Return the [X, Y] coordinate for the center point of the cell that contains the specified text.  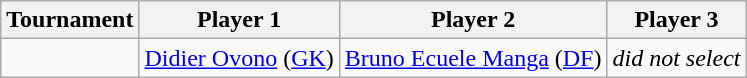
Player 2 [473, 20]
did not select [676, 58]
Didier Ovono (GK) [239, 58]
Tournament [70, 20]
Player 3 [676, 20]
Bruno Ecuele Manga (DF) [473, 58]
Player 1 [239, 20]
